Return the [x, y] coordinate for the center point of the cell that contains the specified text.  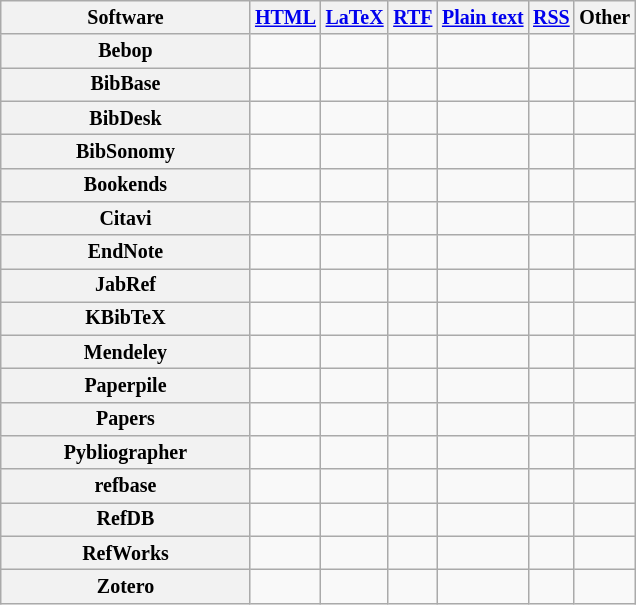
Mendeley [126, 352]
RTF [412, 18]
BibSonomy [126, 152]
HTML [286, 18]
Bookends [126, 184]
BibDesk [126, 118]
Bebop [126, 52]
Zotero [126, 586]
Pybliographer [126, 452]
RefWorks [126, 554]
LaTeX [355, 18]
RefDB [126, 520]
Papers [126, 420]
KBibTeX [126, 318]
Paperpile [126, 386]
RSS [551, 18]
Citavi [126, 218]
Plain text [482, 18]
refbase [126, 486]
Other [604, 18]
BibBase [126, 84]
Software [126, 18]
EndNote [126, 252]
JabRef [126, 286]
